Provide the (x, y) coordinate of the cell's center where the given text is located.  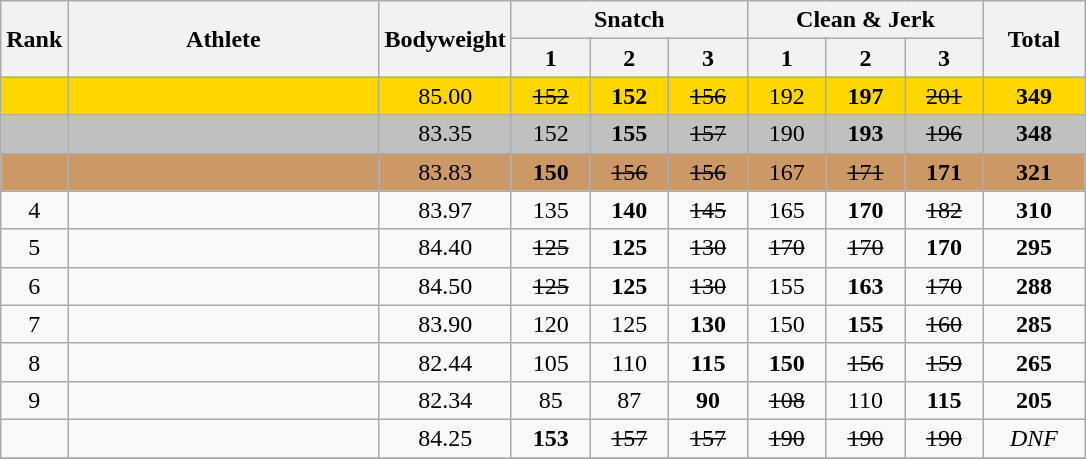
Clean & Jerk (865, 20)
84.25 (445, 438)
201 (944, 96)
197 (866, 96)
Athlete (224, 39)
84.40 (445, 248)
83.97 (445, 210)
165 (786, 210)
5 (34, 248)
108 (786, 400)
285 (1034, 324)
83.35 (445, 134)
90 (708, 400)
83.90 (445, 324)
348 (1034, 134)
265 (1034, 362)
167 (786, 172)
159 (944, 362)
87 (630, 400)
193 (866, 134)
163 (866, 286)
4 (34, 210)
Snatch (629, 20)
192 (786, 96)
DNF (1034, 438)
105 (550, 362)
295 (1034, 248)
7 (34, 324)
145 (708, 210)
82.44 (445, 362)
196 (944, 134)
Rank (34, 39)
85 (550, 400)
135 (550, 210)
160 (944, 324)
140 (630, 210)
321 (1034, 172)
205 (1034, 400)
8 (34, 362)
85.00 (445, 96)
153 (550, 438)
6 (34, 286)
82.34 (445, 400)
84.50 (445, 286)
310 (1034, 210)
182 (944, 210)
120 (550, 324)
9 (34, 400)
Total (1034, 39)
349 (1034, 96)
83.83 (445, 172)
288 (1034, 286)
Bodyweight (445, 39)
